Determine the (X, Y) coordinate at the center of the cell enclosing the given text.  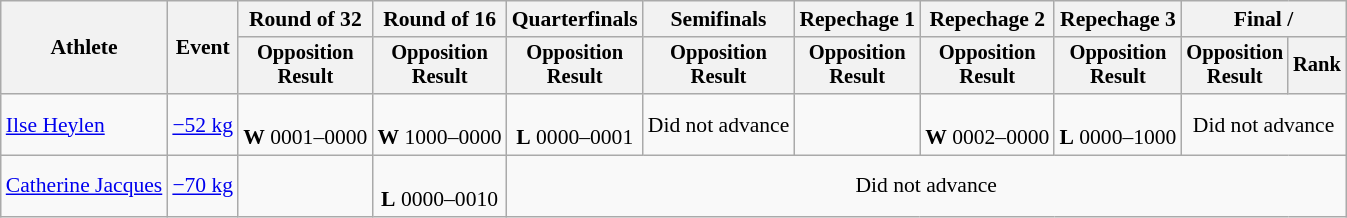
W 0001–0000 (305, 124)
L 0000–0010 (439, 186)
W 0002–0000 (987, 124)
Round of 16 (439, 19)
Repechage 2 (987, 19)
W 1000–0000 (439, 124)
Final / (1263, 19)
Rank (1317, 66)
−70 kg (202, 186)
Event (202, 48)
Semifinals (719, 19)
Quarterfinals (575, 19)
−52 kg (202, 124)
Repechage 3 (1118, 19)
L 0000–0001 (575, 124)
Athlete (84, 48)
Ilse Heylen (84, 124)
L 0000–1000 (1118, 124)
Catherine Jacques (84, 186)
Repechage 1 (857, 19)
Round of 32 (305, 19)
